Return the (x, y) coordinate for the center point of the cell that contains the specified text.  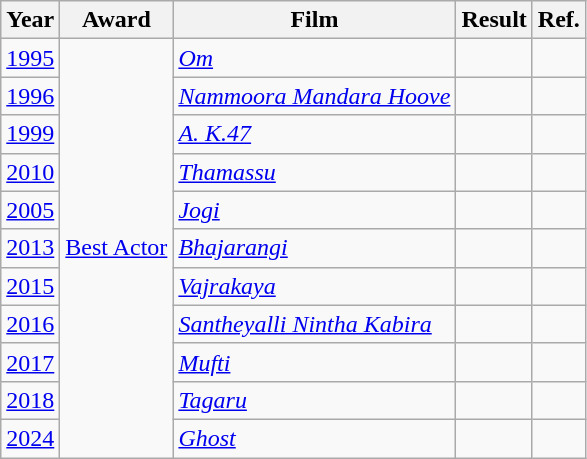
1995 (30, 58)
1996 (30, 96)
2013 (30, 248)
Nammoora Mandara Hoove (314, 96)
Om (314, 58)
Jogi (314, 210)
Mufti (314, 362)
Award (116, 20)
2010 (30, 172)
2017 (30, 362)
1999 (30, 134)
Result (494, 20)
2018 (30, 400)
2016 (30, 324)
A. K.47 (314, 134)
Thamassu (314, 172)
Ref. (558, 20)
Best Actor (116, 248)
Ghost (314, 438)
Tagaru (314, 400)
Film (314, 20)
Bhajarangi (314, 248)
Vajrakaya (314, 286)
2005 (30, 210)
Santheyalli Nintha Kabira (314, 324)
Year (30, 20)
2015 (30, 286)
2024 (30, 438)
